Locate the cell with the specified text and output its (x, y) center coordinate. 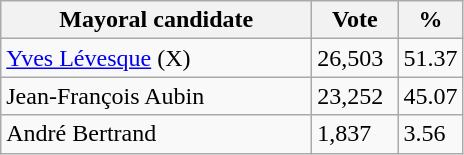
% (430, 20)
1,837 (355, 134)
Mayoral candidate (156, 20)
45.07 (430, 96)
Yves Lévesque (X) (156, 58)
Vote (355, 20)
51.37 (430, 58)
Jean-François Aubin (156, 96)
3.56 (430, 134)
26,503 (355, 58)
23,252 (355, 96)
André Bertrand (156, 134)
